Identify which cell holds the provided text, then report its (X, Y) central coordinate. 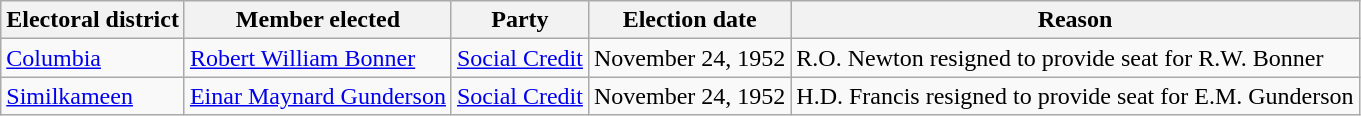
R.O. Newton resigned to provide seat for R.W. Bonner (1075, 58)
Columbia (93, 58)
Einar Maynard Gunderson (318, 96)
H.D. Francis resigned to provide seat for E.M. Gunderson (1075, 96)
Reason (1075, 20)
Member elected (318, 20)
Party (520, 20)
Electoral district (93, 20)
Election date (689, 20)
Robert William Bonner (318, 58)
Similkameen (93, 96)
